From the cell containing the given text, extract its center point as (X, Y) coordinate. 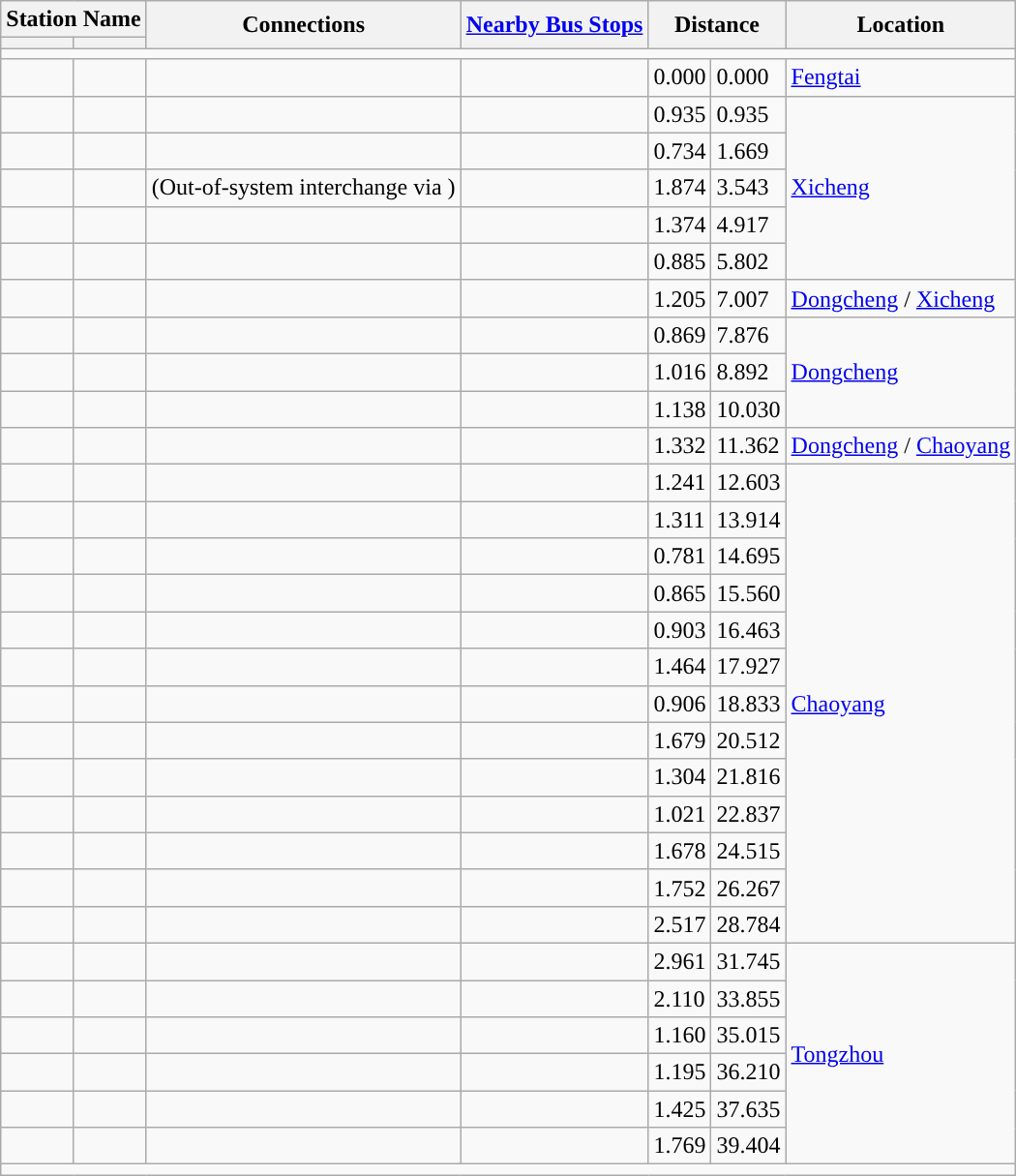
17.927 (749, 667)
35.015 (749, 1036)
28.784 (749, 924)
Distance (717, 25)
0.903 (679, 630)
3.543 (749, 188)
Tongzhou (901, 1053)
10.030 (749, 409)
0.734 (679, 151)
Location (901, 25)
7.876 (749, 335)
Xicheng (901, 188)
4.917 (749, 225)
39.404 (749, 1146)
1.425 (679, 1109)
15.560 (749, 593)
13.914 (749, 520)
33.855 (749, 998)
1.160 (679, 1036)
20.512 (749, 740)
2.110 (679, 998)
1.679 (679, 740)
36.210 (749, 1072)
2.517 (679, 924)
22.837 (749, 814)
1.874 (679, 188)
(Out-of-system interchange via ) (304, 188)
2.961 (679, 961)
Dongcheng / Xicheng (901, 298)
Fengtai (901, 77)
1.374 (679, 225)
Connections (304, 25)
1.669 (749, 151)
Chaoyang (901, 705)
0.865 (679, 593)
7.007 (749, 298)
37.635 (749, 1109)
14.695 (749, 557)
0.885 (679, 261)
1.016 (679, 372)
0.781 (679, 557)
Nearby Bus Stops (554, 25)
1.138 (679, 409)
0.869 (679, 335)
1.752 (679, 888)
16.463 (749, 630)
1.769 (679, 1146)
11.362 (749, 446)
21.816 (749, 777)
0.906 (679, 704)
12.603 (749, 483)
1.332 (679, 446)
18.833 (749, 704)
1.311 (679, 520)
1.241 (679, 483)
1.205 (679, 298)
26.267 (749, 888)
5.802 (749, 261)
24.515 (749, 851)
1.678 (679, 851)
1.021 (679, 814)
1.195 (679, 1072)
31.745 (749, 961)
Station Name (74, 19)
Dongcheng (901, 372)
1.464 (679, 667)
8.892 (749, 372)
1.304 (679, 777)
Dongcheng / Chaoyang (901, 446)
